Search for the cell housing the specified text and yield its (x, y) center coordinate. 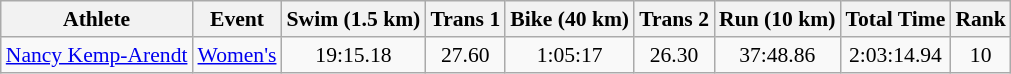
Trans 2 (674, 19)
19:15.18 (354, 55)
Event (236, 19)
Athlete (97, 19)
Run (10 km) (777, 19)
Bike (40 km) (570, 19)
Women's (236, 55)
Trans 1 (465, 19)
Nancy Kemp-Arendt (97, 55)
26.30 (674, 55)
Swim (1.5 km) (354, 19)
Rank (980, 19)
10 (980, 55)
Total Time (895, 19)
2:03:14.94 (895, 55)
27.60 (465, 55)
37:48.86 (777, 55)
1:05:17 (570, 55)
